For the text-containing cell, return its midpoint in [X, Y] coordinate format. 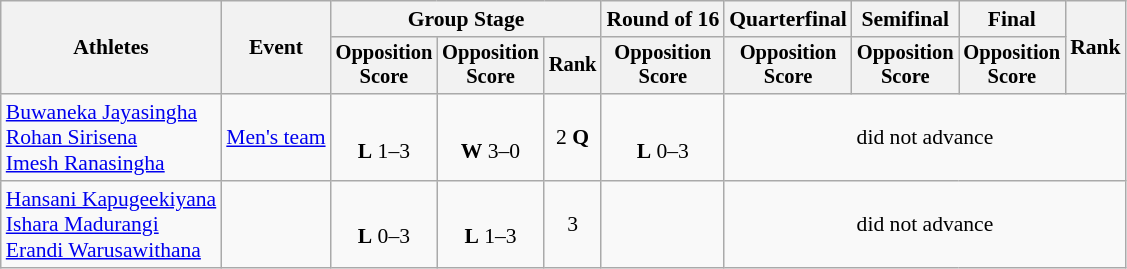
Semifinal [906, 19]
Event [276, 48]
Buwaneka JayasinghaRohan SirisenaImesh Ranasingha [112, 138]
Round of 16 [662, 19]
Quarterfinal [788, 19]
Final [1012, 19]
W 3–0 [490, 138]
2 Q [573, 138]
Men's team [276, 138]
Group Stage [466, 19]
Athletes [112, 48]
Hansani KapugeekiyanaIshara MadurangiErandi Warusawithana [112, 224]
3 [573, 224]
